Search for the cell housing the specified text and yield its [x, y] center coordinate. 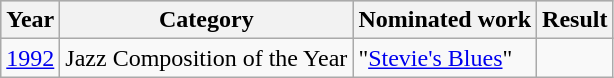
Result [575, 20]
Year [30, 20]
"Stevie's Blues" [445, 58]
1992 [30, 58]
Nominated work [445, 20]
Category [206, 20]
Jazz Composition of the Year [206, 58]
